Find where the given text appears and provide that cell's center as (X, Y) coordinate. 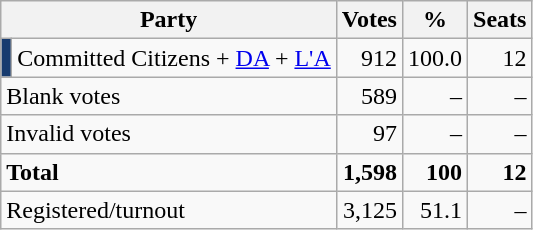
100 (434, 172)
Seats (500, 20)
3,125 (369, 210)
Registered/turnout (169, 210)
% (434, 20)
Votes (369, 20)
912 (369, 58)
Total (169, 172)
Committed Citizens + DA + L'A (174, 58)
589 (369, 96)
100.0 (434, 58)
1,598 (369, 172)
Blank votes (169, 96)
97 (369, 134)
Invalid votes (169, 134)
Party (169, 20)
51.1 (434, 210)
